Output the (X, Y) coordinate of the center of the cell containing the given text.  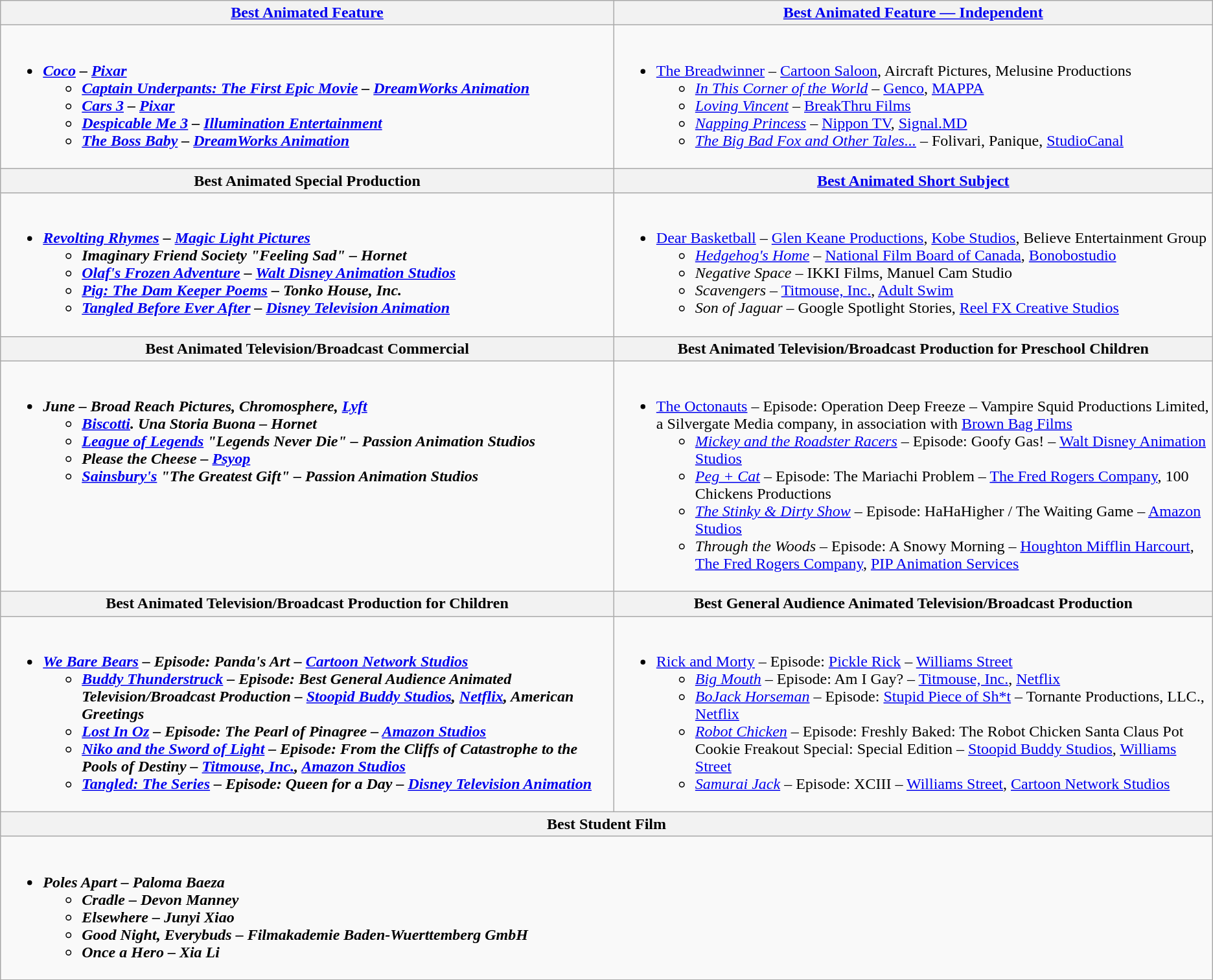
Best Animated Television/Broadcast Production for Preschool Children (913, 348)
Best Student Film (606, 824)
Best Animated Television/Broadcast Commercial (307, 348)
Best Animated Special Production (307, 181)
Best Animated Feature (307, 13)
Best Animated Television/Broadcast Production for Children (307, 604)
Poles Apart – Paloma BaezaCradle – Devon ManneyElsewhere – Junyi XiaoGood Night, Everybuds – Filmakademie Baden-Wuerttemberg GmbHOnce a Hero – Xia Li (606, 908)
Best Animated Feature — Independent (913, 13)
Best General Audience Animated Television/Broadcast Production (913, 604)
Best Animated Short Subject (913, 181)
